Return [x, y] of the center of cell containing provided text 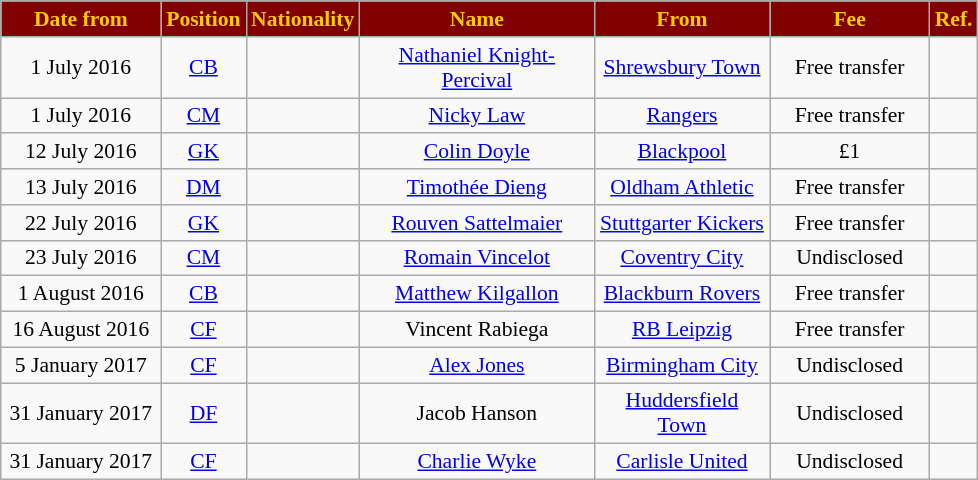
DF [204, 414]
Blackpool [682, 152]
Vincent Rabiega [476, 330]
1 August 2016 [81, 294]
DM [204, 187]
From [682, 19]
22 July 2016 [81, 223]
16 August 2016 [81, 330]
Name [476, 19]
Charlie Wyke [476, 462]
Carlisle United [682, 462]
23 July 2016 [81, 258]
Coventry City [682, 258]
Colin Doyle [476, 152]
12 July 2016 [81, 152]
Nicky Law [476, 116]
Position [204, 19]
Alex Jones [476, 365]
Timothée Dieng [476, 187]
Birmingham City [682, 365]
£1 [850, 152]
Shrewsbury Town [682, 68]
Rouven Sattelmaier [476, 223]
Nathaniel Knight-Percival [476, 68]
Matthew Kilgallon [476, 294]
Stuttgarter Kickers [682, 223]
Romain Vincelot [476, 258]
5 January 2017 [81, 365]
Nationality [302, 19]
RB Leipzig [682, 330]
Jacob Hanson [476, 414]
Fee [850, 19]
Ref. [954, 19]
Date from [81, 19]
Huddersfield Town [682, 414]
Rangers [682, 116]
Blackburn Rovers [682, 294]
13 July 2016 [81, 187]
Oldham Athletic [682, 187]
